Extract the [x, y] coordinate from the center of the cell holding the provided text.  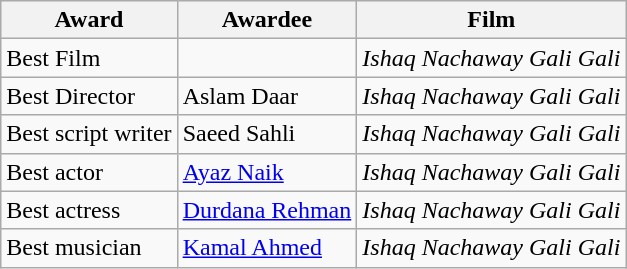
Saeed Sahli [267, 134]
Ayaz Naik [267, 172]
Best script writer [89, 134]
Film [492, 20]
Aslam Daar [267, 96]
Best actress [89, 210]
Awardee [267, 20]
Best Director [89, 96]
Best musician [89, 248]
Best actor [89, 172]
Best Film [89, 58]
Kamal Ahmed [267, 248]
Durdana Rehman [267, 210]
Award [89, 20]
